Scan for the cell matching the given text and deliver its [x, y] coordinate at center. 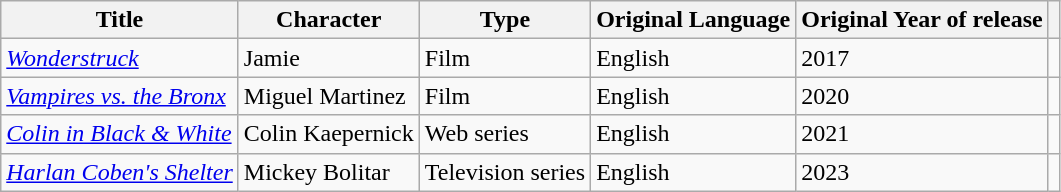
Original Year of release [922, 20]
Wonderstruck [120, 58]
2021 [922, 134]
2017 [922, 58]
Web series [504, 134]
Original Language [694, 20]
Miguel Martinez [328, 96]
Harlan Coben's Shelter [120, 172]
Title [120, 20]
Character [328, 20]
2023 [922, 172]
2020 [922, 96]
Vampires vs. the Bronx [120, 96]
Television series [504, 172]
Colin in Black & White [120, 134]
Jamie [328, 58]
Colin Kaepernick [328, 134]
Type [504, 20]
Mickey Bolitar [328, 172]
